Return the (X, Y) coordinate for the center point of the cell that contains the specified text.  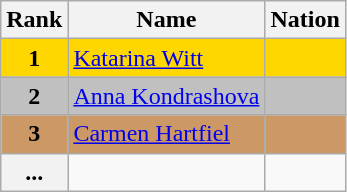
Katarina Witt (166, 58)
2 (34, 96)
... (34, 172)
Name (166, 20)
1 (34, 58)
Nation (305, 20)
3 (34, 134)
Rank (34, 20)
Anna Kondrashova (166, 96)
Carmen Hartfiel (166, 134)
